Detect which cell encompasses the target text, then output its (x, y) center coordinate. 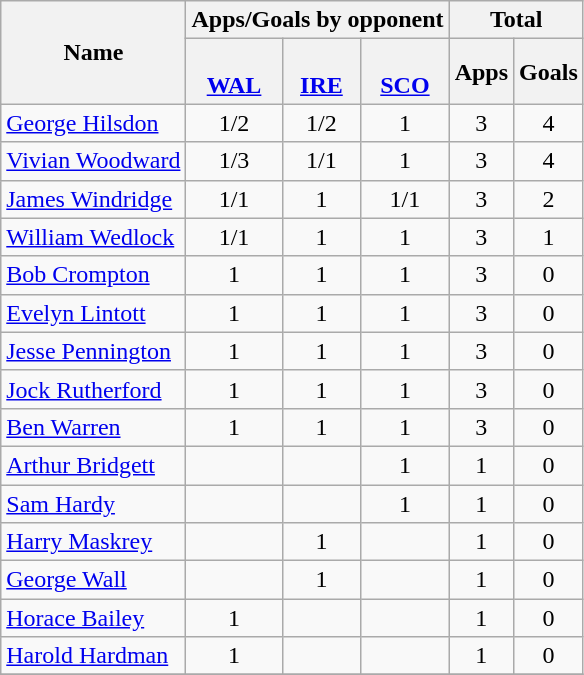
WAL (234, 72)
Name (94, 52)
IRE (322, 72)
Apps (481, 72)
Total (516, 20)
Jock Rutherford (94, 389)
Vivian Woodward (94, 161)
Ben Warren (94, 427)
George Hilsdon (94, 123)
Harry Maskrey (94, 542)
Harold Hardman (94, 656)
Arthur Bridgett (94, 465)
Apps/Goals by opponent (318, 20)
2 (549, 199)
Jesse Pennington (94, 351)
James Windridge (94, 199)
Evelyn Lintott (94, 313)
1/3 (234, 161)
George Wall (94, 580)
Bob Crompton (94, 275)
Goals (549, 72)
Horace Bailey (94, 618)
SCO (405, 72)
William Wedlock (94, 237)
Sam Hardy (94, 503)
